Detect which cell encompasses the target text, then output its (x, y) center coordinate. 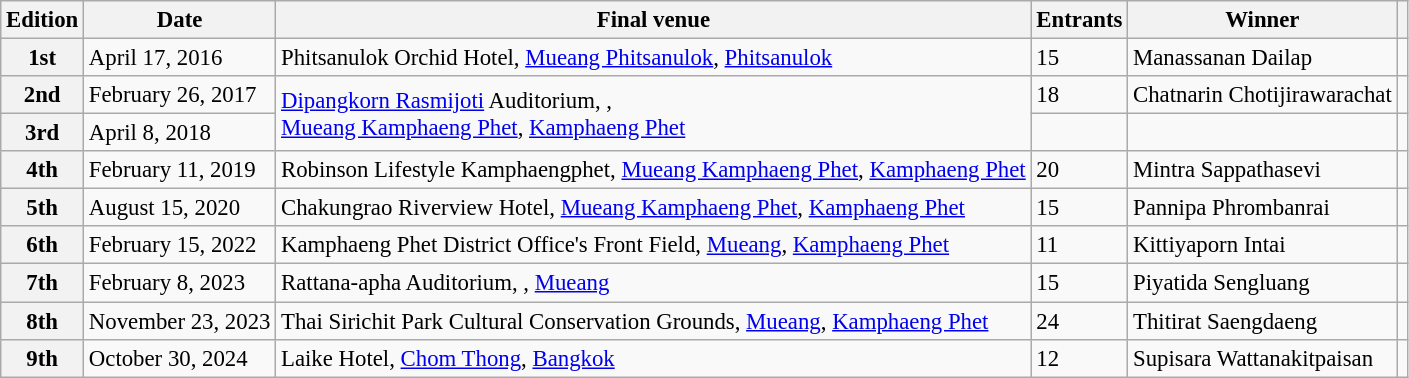
February 26, 2017 (180, 95)
Kittiyaporn Intai (1262, 245)
Chakungrao Riverview Hotel, Mueang Kamphaeng Phet, Kamphaeng Phet (654, 208)
Entrants (1080, 20)
Supisara Wattanakitpaisan (1262, 358)
12 (1080, 358)
February 8, 2023 (180, 283)
October 30, 2024 (180, 358)
Mintra Sappathasevi (1262, 170)
Final venue (654, 20)
Piyatida Sengluang (1262, 283)
April 8, 2018 (180, 133)
2nd (42, 95)
7th (42, 283)
Laike Hotel, Chom Thong, Bangkok (654, 358)
Robinson Lifestyle Kamphaengphet, Mueang Kamphaeng Phet, Kamphaeng Phet (654, 170)
Winner (1262, 20)
9th (42, 358)
August 15, 2020 (180, 208)
February 15, 2022 (180, 245)
8th (42, 321)
1st (42, 58)
3rd (42, 133)
6th (42, 245)
Date (180, 20)
Pannipa Phrombanrai (1262, 208)
4th (42, 170)
Kamphaeng Phet District Office's Front Field, Mueang, Kamphaeng Phet (654, 245)
Thitirat Saengdaeng (1262, 321)
20 (1080, 170)
Thai Sirichit Park Cultural Conservation Grounds, Mueang, Kamphaeng Phet (654, 321)
Edition (42, 20)
April 17, 2016 (180, 58)
24 (1080, 321)
Rattana-apha Auditorium, , Mueang (654, 283)
Phitsanulok Orchid Hotel, Mueang Phitsanulok, Phitsanulok (654, 58)
November 23, 2023 (180, 321)
February 11, 2019 (180, 170)
5th (42, 208)
Manassanan Dailap (1262, 58)
Dipangkorn Rasmijoti Auditorium, ,Mueang Kamphaeng Phet, Kamphaeng Phet (654, 114)
11 (1080, 245)
18 (1080, 95)
Chatnarin Chotijirawarachat (1262, 95)
